Extract the (x, y) coordinate from the center of the cell holding the provided text.  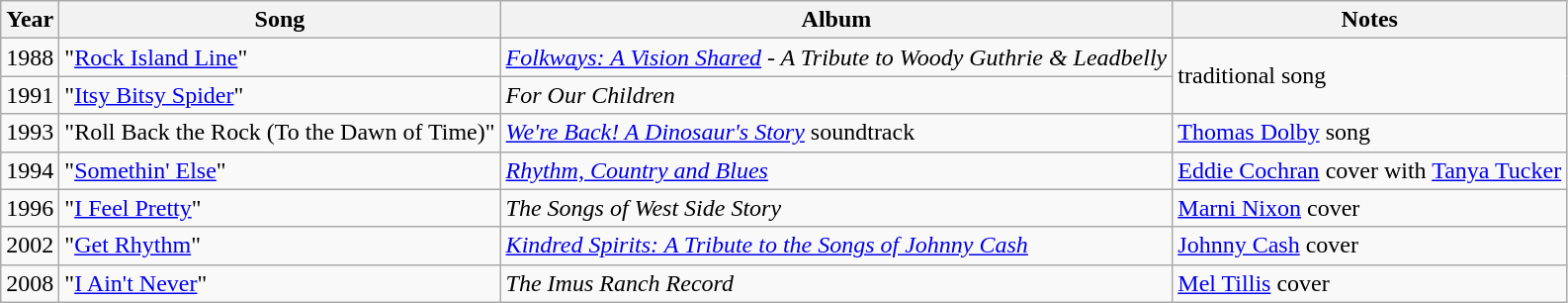
Mel Tillis cover (1370, 283)
Song (280, 20)
1991 (30, 95)
The Songs of West Side Story (836, 208)
traditional song (1370, 76)
For Our Children (836, 95)
Eddie Cochran cover with Tanya Tucker (1370, 170)
2002 (30, 246)
1993 (30, 133)
"Roll Back the Rock (To the Dawn of Time)" (280, 133)
Notes (1370, 20)
Kindred Spirits: A Tribute to the Songs of Johnny Cash (836, 246)
Year (30, 20)
Album (836, 20)
The Imus Ranch Record (836, 283)
Folkways: A Vision Shared - A Tribute to Woody Guthrie & Leadbelly (836, 57)
Rhythm, Country and Blues (836, 170)
We're Back! A Dinosaur's Story soundtrack (836, 133)
"I Feel Pretty" (280, 208)
"Rock Island Line" (280, 57)
1994 (30, 170)
"Get Rhythm" (280, 246)
"Itsy Bitsy Spider" (280, 95)
1996 (30, 208)
"I Ain't Never" (280, 283)
Thomas Dolby song (1370, 133)
Johnny Cash cover (1370, 246)
2008 (30, 283)
1988 (30, 57)
"Somethin' Else" (280, 170)
Marni Nixon cover (1370, 208)
